Locate the cell with the specified text and output its [X, Y] center coordinate. 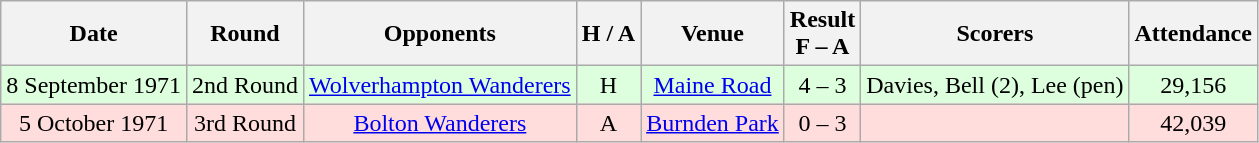
H [608, 85]
H / A [608, 34]
ResultF – A [822, 34]
Attendance [1193, 34]
Scorers [995, 34]
4 – 3 [822, 85]
8 September 1971 [94, 85]
Bolton Wanderers [440, 123]
Opponents [440, 34]
Round [244, 34]
3rd Round [244, 123]
2nd Round [244, 85]
A [608, 123]
42,039 [1193, 123]
Wolverhampton Wanderers [440, 85]
Davies, Bell (2), Lee (pen) [995, 85]
Date [94, 34]
Maine Road [713, 85]
29,156 [1193, 85]
5 October 1971 [94, 123]
Burnden Park [713, 123]
0 – 3 [822, 123]
Venue [713, 34]
